From the cell containing the given text, extract its center point as (X, Y) coordinate. 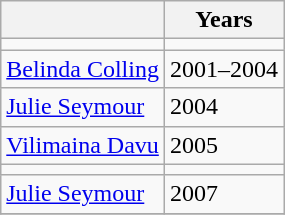
Years (224, 20)
2007 (224, 194)
Vilimaina Davu (83, 145)
2001–2004 (224, 69)
2004 (224, 107)
2005 (224, 145)
Belinda Colling (83, 69)
